From the cell containing the given text, extract its center point as [x, y] coordinate. 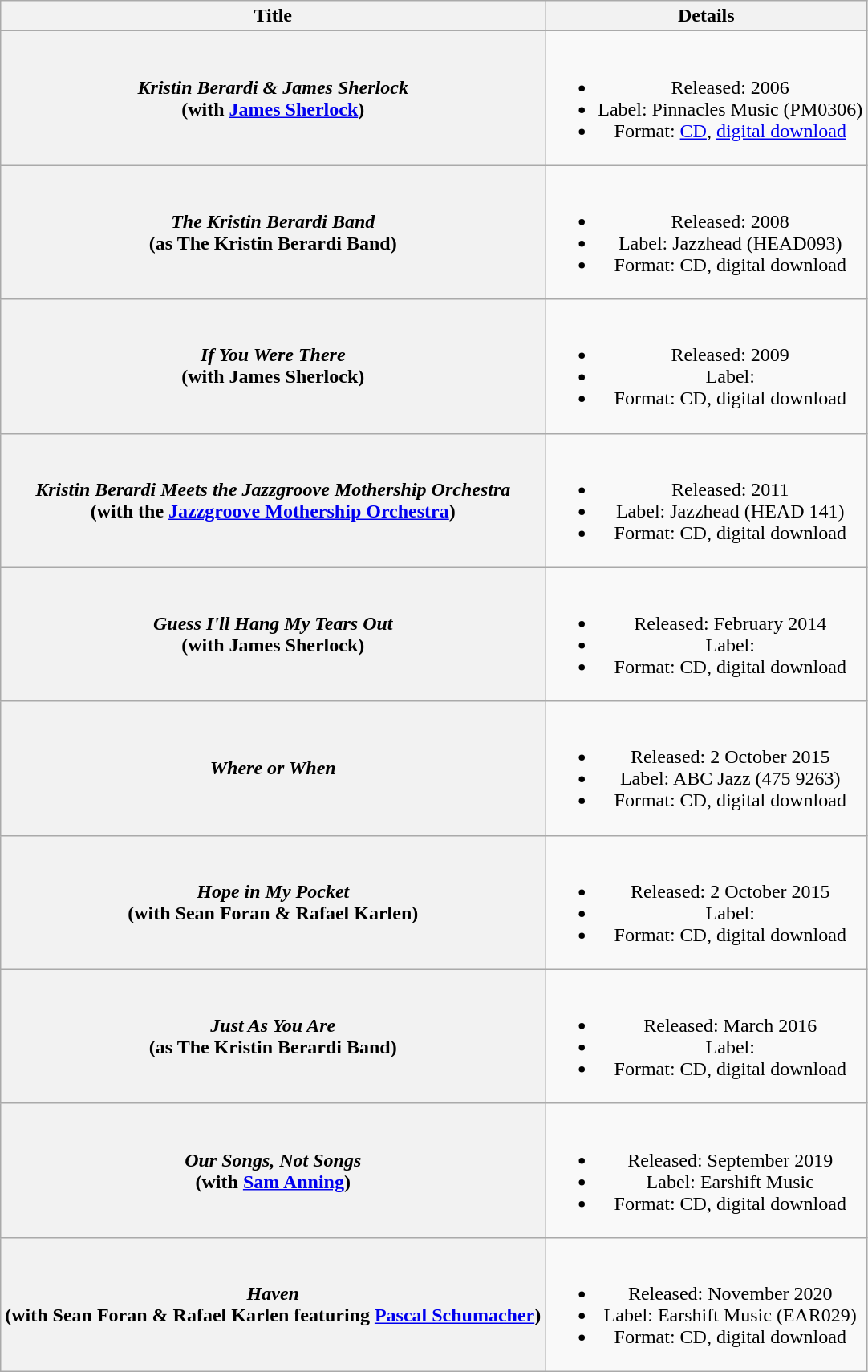
Released: 2 October 2015Label: ABC Jazz (475 9263)Format: CD, digital download [706, 769]
Haven (with Sean Foran & Rafael Karlen featuring Pascal Schumacher) [273, 1305]
Kristin Berardi Meets the Jazzgroove Mothership Orchestra (with the Jazzgroove Mothership Orchestra) [273, 501]
Released: 2011Label: Jazzhead (HEAD 141)Format: CD, digital download [706, 501]
If You Were There (with James Sherlock) [273, 366]
Released: February 2014Label:Format: CD, digital download [706, 634]
Released: September 2019Label: Earshift MusicFormat: CD, digital download [706, 1170]
Hope in My Pocket (with Sean Foran & Rafael Karlen) [273, 902]
Released: March 2016Label:Format: CD, digital download [706, 1037]
Released: 2006Label: Pinnacles Music (PM0306)Format: CD, digital download [706, 98]
Where or When [273, 769]
Our Songs, Not Songs (with Sam Anning) [273, 1170]
Details [706, 16]
Released: November 2020Label: Earshift Music (EAR029)Format: CD, digital download [706, 1305]
The Kristin Berardi Band (as The Kristin Berardi Band) [273, 233]
Released: 2008Label: Jazzhead (HEAD093)Format: CD, digital download [706, 233]
Just As You Are (as The Kristin Berardi Band) [273, 1037]
Kristin Berardi & James Sherlock (with James Sherlock) [273, 98]
Title [273, 16]
Guess I'll Hang My Tears Out (with James Sherlock) [273, 634]
Released: 2009Label:Format: CD, digital download [706, 366]
Released: 2 October 2015Label:Format: CD, digital download [706, 902]
